Provide the (x, y) coordinate of the cell's center where the given text is located.  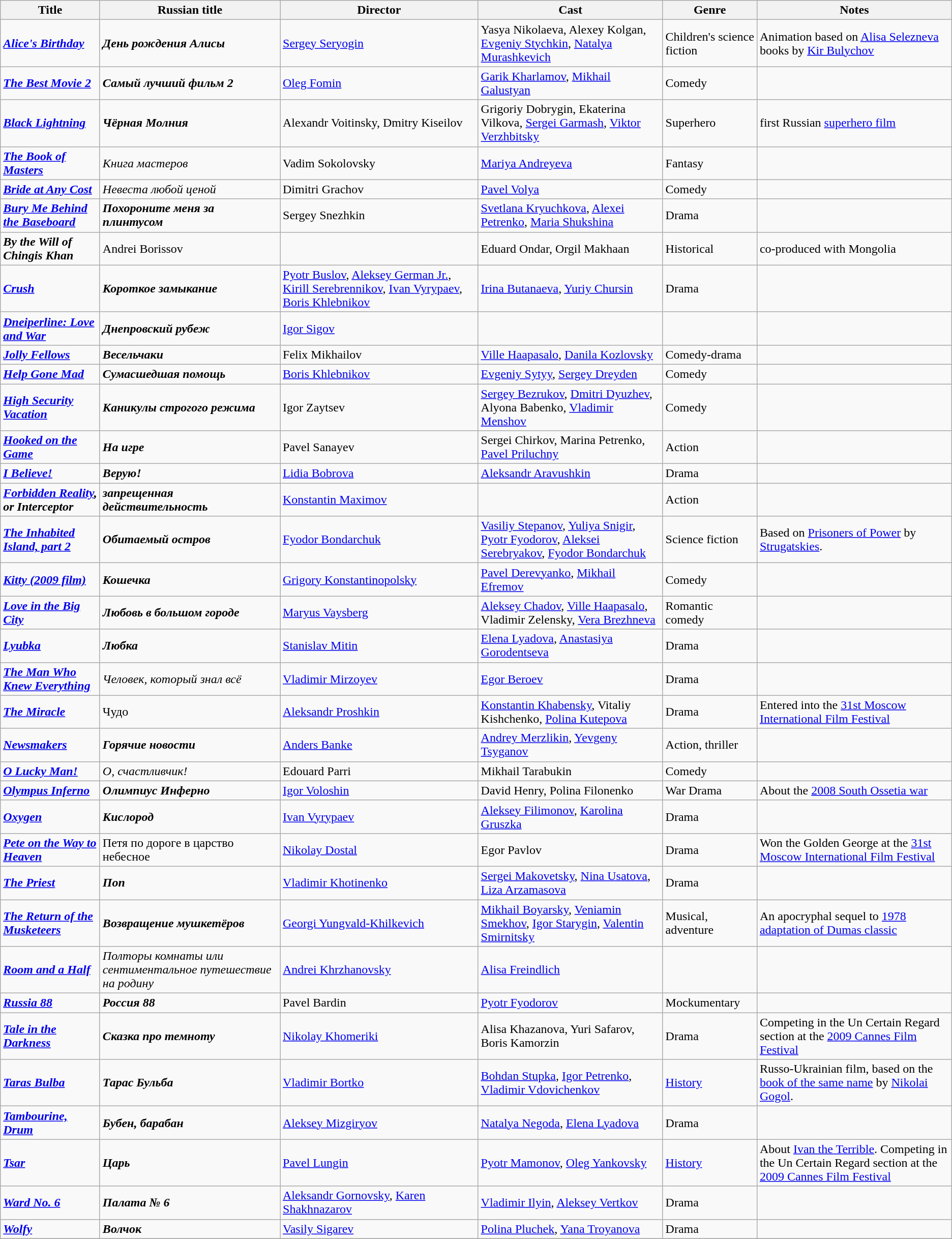
Crush (50, 288)
Egor Pavlov (571, 849)
Olympus Inferno (50, 790)
Grigory Konstantinopolsky (379, 580)
Children's science fiction (710, 43)
Romantic comedy (710, 612)
Egor Beroev (571, 678)
Felix Mikhailov (379, 355)
Олимпиус Инферно (190, 790)
Alisa Khazanova, Yuri Safarov, Boris Kamorzin (571, 1036)
О, счастливчик! (190, 771)
War Drama (710, 790)
Невеста любой ценой (190, 189)
Aleksandr Gornovsky, Karen Shakhnazarov (379, 1202)
Director (379, 10)
Forbidden Reality, or Interceptor (50, 499)
Russian title (190, 10)
Весельчаки (190, 355)
Boris Khlebnikov (379, 374)
Днепровский рубеж (190, 329)
Wolfy (50, 1229)
Igor Zaytsev (379, 407)
O Lucky Man! (50, 771)
Сумасшедшая помощь (190, 374)
Поп (190, 883)
Action, thriller (710, 745)
Vasiliy Stepanov, Yuliya Snigir, Pyotr Fyodorov, Aleksei Serebryakov, Fyodor Bondarchuk (571, 540)
co-produced with Mongolia (854, 248)
Sergey Bezrukov, Dmitri Dyuzhev, Alyona Babenko, Vladimir Menshov (571, 407)
Pyotr Mamonov, Oleg Yankovsky (571, 1163)
Konstantin Khabensky, Vitaliy Kishchenko, Polina Kutepova (571, 712)
Nikolay Dostal (379, 849)
Bride at Any Cost (50, 189)
Самый лучший фильм 2 (190, 83)
Sergey Seryogin (379, 43)
Aleksey Mizgiryov (379, 1123)
Nikolay Khomeriki (379, 1036)
Hooked on the Game (50, 448)
Grigoriy Dobrygin, Ekaterina Vilkova, Sergei Garmash, Viktor Verzhbitsky (571, 123)
Mariya Andreyeva (571, 163)
Короткое замыкание (190, 288)
first Russian superhero film (854, 123)
Обитаемый остров (190, 540)
Бубен, барабан (190, 1123)
Black Lightning (50, 123)
Ville Haapasalo, Danila Kozlovsky (571, 355)
Entered into the 31st Moscow International Film Festival (854, 712)
Notes (854, 10)
Mikhail Tarabukin (571, 771)
High Security Vacation (50, 407)
Vasily Sigarev (379, 1229)
Igor Sigov (379, 329)
The Man Who Knew Everything (50, 678)
Волчок (190, 1229)
Любка (190, 646)
Человек, который знал всё (190, 678)
Polina Pluchek, Yana Troyanova (571, 1229)
Mikhail Boyarsky, Veniamin Smekhov, Igor Starygin, Valentin Smirnitsky (571, 923)
Svetlana Kryuchkova, Alexei Petrenko, Maria Shukshina (571, 216)
Superhero (710, 123)
Ward No. 6 (50, 1202)
Книга мастеров (190, 163)
Lyubka (50, 646)
Sergei Makovetsky, Nina Usatova, Liza Arzamasova (571, 883)
Love in the Big City (50, 612)
Горячие новости (190, 745)
Vladimir Mirzoyev (379, 678)
Georgi Yungvald-Khilkevich (379, 923)
Musical, adventure (710, 923)
Stanislav Mitin (379, 646)
Konstantin Maximov (379, 499)
Igor Voloshin (379, 790)
Vladimir Khotinenko (379, 883)
The Priest (50, 883)
Mockumentary (710, 1003)
The Best Movie 2 (50, 83)
Andrei Khrzhanovsky (379, 970)
Cast (571, 10)
Pavel Lungin (379, 1163)
Elena Lyadova, Anastasiya Gorodentseva (571, 646)
Title (50, 10)
Alexandr Voitinsky, Dmitry Kiseilov (379, 123)
Newsmakers (50, 745)
запрещенная действительность (190, 499)
Pavel Sanayev (379, 448)
Царь (190, 1163)
Aleksandr Proshkin (379, 712)
Россия 88 (190, 1003)
Тарас Бульба (190, 1083)
Maryus Vaysberg (379, 612)
The Return of the Musketeers (50, 923)
Competing in the Un Certain Regard section at the 2009 Cannes Film Festival (854, 1036)
Natalya Negoda, Elena Lyadova (571, 1123)
Верую! (190, 474)
About Ivan the Terrible. Competing in the Un Certain Regard section at the 2009 Cannes Film Festival (854, 1163)
Comedy-drama (710, 355)
Возвращение мушкетёров (190, 923)
Fantasy (710, 163)
Vadim Sokolovsky (379, 163)
Sergey Snezhkin (379, 216)
Tsar (50, 1163)
Сказка про темноту (190, 1036)
Science fiction (710, 540)
Чудо (190, 712)
Sergei Chirkov, Marina Petrenko, Pavel Priluchny (571, 448)
Pyotr Buslov, Aleksey German Jr., Kirill Serebrennikov, Ivan Vyrypaev, Boris Khlebnikov (379, 288)
Room and a Half (50, 970)
Help Gone Mad (50, 374)
Pyotr Fyodorov (571, 1003)
Кислород (190, 817)
Любовь в большом городе (190, 612)
By the Will of Chingis Khan (50, 248)
Edouard Parri (379, 771)
Pavel Volya (571, 189)
Alice's Birthday (50, 43)
Похороните меня за плинтусом (190, 216)
День рождения Алисы (190, 43)
Andrey Merzlikin, Yevgeny Tsyganov (571, 745)
Vladimir Bortko (379, 1083)
The Miracle (50, 712)
Чёрная Молния (190, 123)
An apocryphal sequel to 1978 adaptation of Dumas classic (854, 923)
I Believe! (50, 474)
Alisa Freindlich (571, 970)
Genre (710, 10)
Vladimir Ilyin, Aleksey Vertkov (571, 1202)
Петя по дороге в царство небесное (190, 849)
Oxygen (50, 817)
Aleksey Chadov, Ville Haapasalo, Vladimir Zelensky, Vera Brezhneva (571, 612)
Кошечка (190, 580)
Based on Prisoners of Power by Strugatskies. (854, 540)
Aleksandr Aravushkin (571, 474)
Russia 88 (50, 1003)
David Henry, Polina Filonenko (571, 790)
Bohdan Stupka, Igor Petrenko, Vladimir Vdovichenkov (571, 1083)
Won the Golden George at the 31st Moscow International Film Festival (854, 849)
Andrei Borissov (190, 248)
Полторы комнаты или сентиментальное путешествие на родину (190, 970)
Yasya Nikolaeva, Alexey Kolgan, Evgeniy Stychkin, Natalya Murashkevich (571, 43)
The Book of Masters (50, 163)
The Inhabited Island, part 2 (50, 540)
Jolly Fellows (50, 355)
Kitty (2009 film) (50, 580)
About the 2008 South Ossetia war (854, 790)
Lidia Bobrova (379, 474)
Tambourine, Drum (50, 1123)
Pete on the Way to Heaven (50, 849)
Oleg Fomin (379, 83)
Dneiperline: Love and War (50, 329)
Eduard Ondar, Orgil Makhaan (571, 248)
Fyodor Bondarchuk (379, 540)
Pavel Bardin (379, 1003)
Evgeniy Sytyy, Sergey Dreyden (571, 374)
Dimitri Grachov (379, 189)
Irina Butanaeva, Yuriy Chursin (571, 288)
Каникулы строгого режима (190, 407)
Taras Bulba (50, 1083)
Tale in the Darkness (50, 1036)
Anders Banke (379, 745)
Garik Kharlamov, Mikhail Galustyan (571, 83)
Aleksey Filimonov, Karolina Gruszka (571, 817)
Russo-Ukrainian film, based on the book of the same name by Nikolai Gogol. (854, 1083)
На игре (190, 448)
Pavel Derevyanko, Mikhail Efremov (571, 580)
Bury Me Behind the Baseboard (50, 216)
Animation based on Alisa Selezneva books by Kir Bulychov (854, 43)
Ivan Vyrypaev (379, 817)
Historical (710, 248)
Палата № 6 (190, 1202)
